Search for the cell housing the specified text and yield its (X, Y) center coordinate. 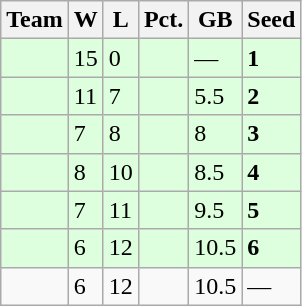
L (120, 20)
0 (120, 58)
W (86, 20)
5 (272, 210)
3 (272, 134)
Seed (272, 20)
10 (120, 172)
GB (216, 20)
4 (272, 172)
Team (35, 20)
1 (272, 58)
8.5 (216, 172)
Pct. (163, 20)
2 (272, 96)
9.5 (216, 210)
5.5 (216, 96)
15 (86, 58)
